For the text-containing cell, return its midpoint in [X, Y] coordinate format. 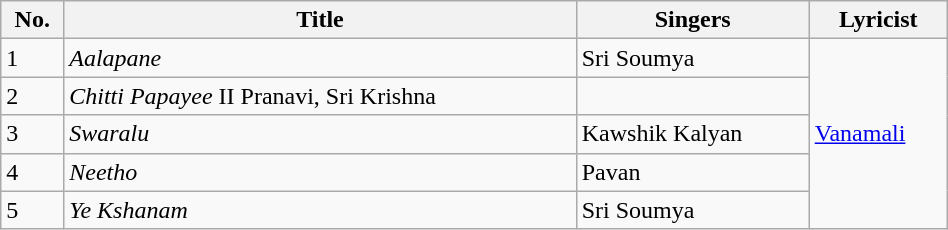
Swaralu [320, 134]
2 [32, 96]
Kawshik Kalyan [692, 134]
Ye Kshanam [320, 210]
No. [32, 20]
1 [32, 58]
Vanamali [878, 134]
4 [32, 172]
5 [32, 210]
3 [32, 134]
Pavan [692, 172]
Aalapane [320, 58]
Chitti Papayee II Pranavi, Sri Krishna [320, 96]
Lyricist [878, 20]
Title [320, 20]
Singers [692, 20]
Neetho [320, 172]
